Provide the [X, Y] coordinate of the cell's center where the given text is located.  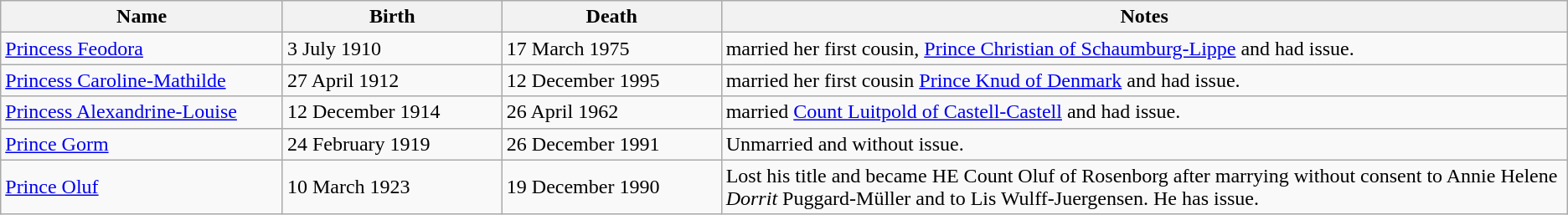
Birth [392, 17]
married her first cousin Prince Knud of Denmark and had issue. [1144, 80]
Prince Gorm [142, 144]
Prince Oluf [142, 187]
26 December 1991 [611, 144]
17 March 1975 [611, 49]
10 March 1923 [392, 187]
Princess Alexandrine-Louise [142, 112]
12 December 1995 [611, 80]
married her first cousin, Prince Christian of Schaumburg-Lippe and had issue. [1144, 49]
27 April 1912 [392, 80]
19 December 1990 [611, 187]
Princess Feodora [142, 49]
26 April 1962 [611, 112]
Death [611, 17]
3 July 1910 [392, 49]
Unmarried and without issue. [1144, 144]
Name [142, 17]
12 December 1914 [392, 112]
Notes [1144, 17]
married Count Luitpold of Castell-Castell and had issue. [1144, 112]
Princess Caroline-Mathilde [142, 80]
24 February 1919 [392, 144]
